Extract the (X, Y) coordinate from the center of the cell holding the provided text.  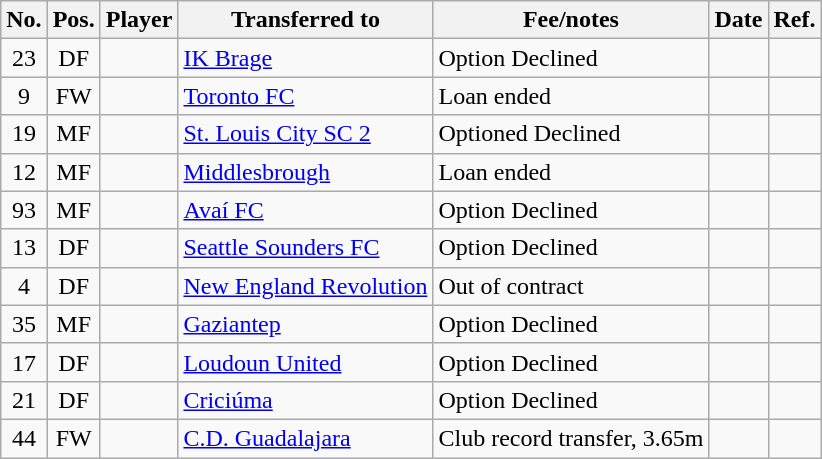
Criciúma (306, 400)
44 (24, 438)
Fee/notes (571, 20)
93 (24, 210)
Optioned Declined (571, 134)
Loudoun United (306, 362)
12 (24, 172)
C.D. Guadalajara (306, 438)
17 (24, 362)
St. Louis City SC 2 (306, 134)
35 (24, 324)
23 (24, 58)
Middlesbrough (306, 172)
19 (24, 134)
IK Brage (306, 58)
Toronto FC (306, 96)
Ref. (794, 20)
Club record transfer, 3.65m (571, 438)
Player (139, 20)
4 (24, 286)
Avaí FC (306, 210)
New England Revolution (306, 286)
Date (738, 20)
No. (24, 20)
Pos. (74, 20)
Out of contract (571, 286)
Gaziantep (306, 324)
Seattle Sounders FC (306, 248)
Transferred to (306, 20)
9 (24, 96)
13 (24, 248)
21 (24, 400)
